Pinpoint the cell where the given text exists, returning its [x, y] midpoint coordinate. 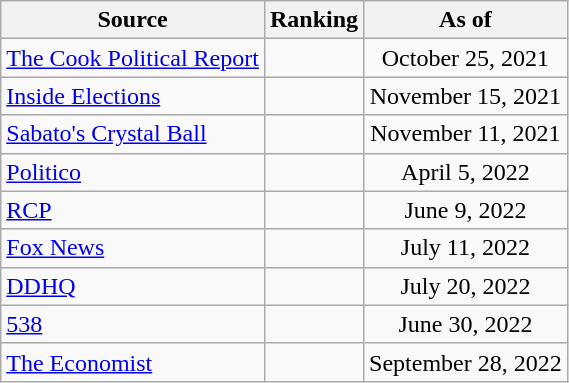
November 15, 2021 [466, 96]
June 30, 2022 [466, 324]
Inside Elections [133, 96]
The Economist [133, 362]
RCP [133, 210]
October 25, 2021 [466, 58]
Ranking [314, 20]
July 11, 2022 [466, 248]
April 5, 2022 [466, 172]
Sabato's Crystal Ball [133, 134]
November 11, 2021 [466, 134]
As of [466, 20]
538 [133, 324]
July 20, 2022 [466, 286]
June 9, 2022 [466, 210]
Politico [133, 172]
Source [133, 20]
DDHQ [133, 286]
September 28, 2022 [466, 362]
The Cook Political Report [133, 58]
Fox News [133, 248]
